Scan for the cell matching the given text and deliver its [x, y] coordinate at center. 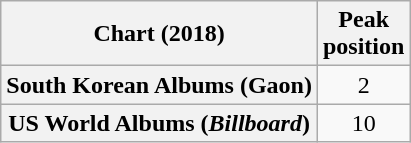
South Korean Albums (Gaon) [160, 85]
Chart (2018) [160, 34]
10 [363, 123]
US World Albums (Billboard) [160, 123]
2 [363, 85]
Peakposition [363, 34]
